From the cell containing the given text, extract its center point as (X, Y) coordinate. 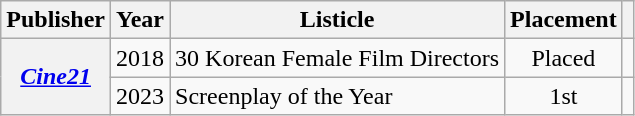
Listicle (338, 20)
Placement (564, 20)
Year (140, 20)
2018 (140, 58)
1st (564, 96)
Publisher (56, 20)
Placed (564, 58)
Screenplay of the Year (338, 96)
30 Korean Female Film Directors (338, 58)
Cine21 (56, 77)
2023 (140, 96)
